Scan for the cell matching the given text and deliver its (x, y) coordinate at center. 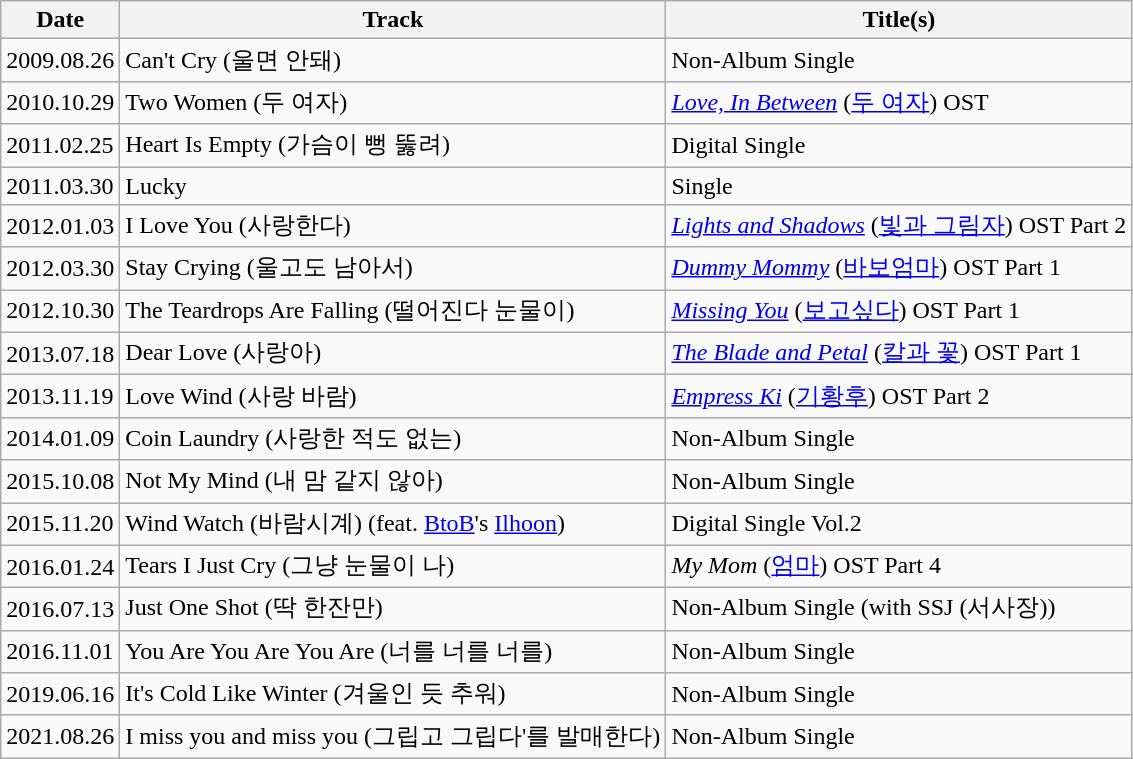
Love Wind (사랑 바람) (393, 396)
Two Women (두 여자) (393, 102)
2011.02.25 (60, 146)
Empress Ki (기황후) OST Part 2 (899, 396)
2016.11.01 (60, 652)
Track (393, 20)
I miss you and miss you (그립고 그립다'를 발매한다) (393, 736)
Wind Watch (바람시계) (feat. BtoB's Ilhoon) (393, 524)
2010.10.29 (60, 102)
It's Cold Like Winter (겨울인 듯 추워) (393, 694)
Heart Is Empty (가슴이 뻥 뚫려) (393, 146)
Tears I Just Cry (그냥 눈물이 나) (393, 566)
Lights and Shadows (빛과 그림자) OST Part 2 (899, 226)
Lucky (393, 185)
2012.03.30 (60, 268)
Non-Album Single (with SSJ (서사장)) (899, 610)
2016.07.13 (60, 610)
2009.08.26 (60, 60)
Can't Cry (울면 안돼) (393, 60)
Coin Laundry (사랑한 적도 없는) (393, 438)
Love, In Between (두 여자) OST (899, 102)
You Are You Are You Are (너를 너를 너를) (393, 652)
2014.01.09 (60, 438)
The Blade and Petal (칼과 꽃) OST Part 1 (899, 354)
Just One Shot (딱 한잔만) (393, 610)
2021.08.26 (60, 736)
2012.01.03 (60, 226)
Digital Single Vol.2 (899, 524)
I Love You (사랑한다) (393, 226)
Single (899, 185)
2015.10.08 (60, 482)
2016.01.24 (60, 566)
Digital Single (899, 146)
2012.10.30 (60, 312)
2013.11.19 (60, 396)
Title(s) (899, 20)
2019.06.16 (60, 694)
Dummy Mommy (바보엄마) OST Part 1 (899, 268)
Stay Crying (울고도 남아서) (393, 268)
Not My Mind (내 맘 같지 않아) (393, 482)
2013.07.18 (60, 354)
Dear Love (사랑아) (393, 354)
2011.03.30 (60, 185)
2015.11.20 (60, 524)
My Mom (엄마) OST Part 4 (899, 566)
Missing You (보고싶다) OST Part 1 (899, 312)
The Teardrops Are Falling (떨어진다 눈물이) (393, 312)
Date (60, 20)
